Extract the (x, y) coordinate from the center of the cell holding the provided text.  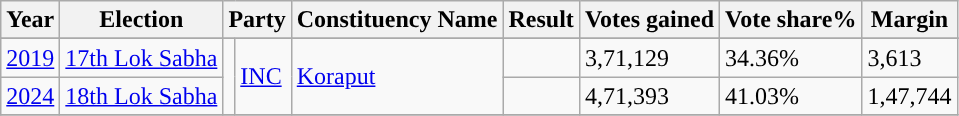
18th Lok Sabha (142, 96)
3,613 (910, 58)
3,71,129 (649, 58)
INC (263, 77)
2024 (30, 96)
2019 (30, 58)
Constituency Name (397, 20)
34.36% (791, 58)
Result (541, 20)
Votes gained (649, 20)
41.03% (791, 96)
Year (30, 20)
Vote share% (791, 20)
Election (142, 20)
Koraput (397, 77)
17th Lok Sabha (142, 58)
Party (257, 20)
4,71,393 (649, 96)
1,47,744 (910, 96)
Margin (910, 20)
